Return the [x, y] coordinate for the center point of the cell that contains the specified text.  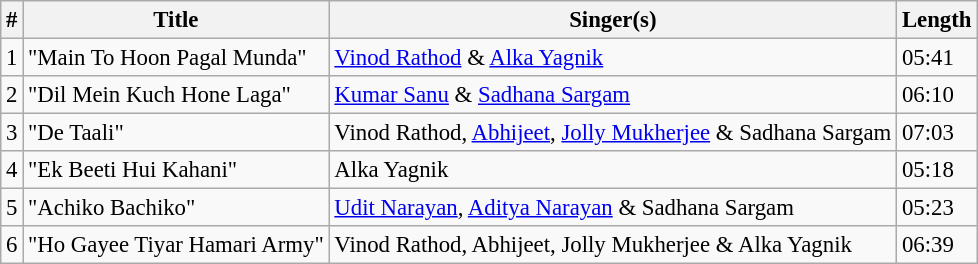
# [12, 20]
Length [937, 20]
3 [12, 133]
06:39 [937, 245]
2 [12, 95]
Alka Yagnik [613, 170]
Vinod Rathod & Alka Yagnik [613, 58]
05:18 [937, 170]
Vinod Rathod, Abhijeet, Jolly Mukherjee & Alka Yagnik [613, 245]
"Ek Beeti Hui Kahani" [176, 170]
"De Taali" [176, 133]
06:10 [937, 95]
Kumar Sanu & Sadhana Sargam [613, 95]
05:23 [937, 208]
Singer(s) [613, 20]
1 [12, 58]
Udit Narayan, Aditya Narayan & Sadhana Sargam [613, 208]
07:03 [937, 133]
"Dil Mein Kuch Hone Laga" [176, 95]
6 [12, 245]
5 [12, 208]
"Main To Hoon Pagal Munda" [176, 58]
05:41 [937, 58]
"Ho Gayee Tiyar Hamari Army" [176, 245]
4 [12, 170]
"Achiko Bachiko" [176, 208]
Vinod Rathod, Abhijeet, Jolly Mukherjee & Sadhana Sargam [613, 133]
Title [176, 20]
